Return [X, Y] of the center of cell containing provided text 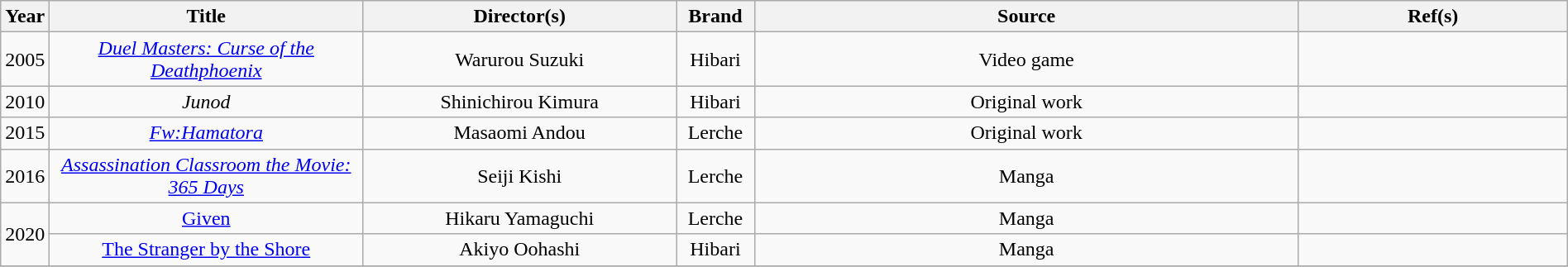
Junod [207, 102]
Year [25, 17]
2020 [25, 234]
Warurou Suzuki [519, 60]
Seiji Kishi [519, 175]
Assassination Classroom the Movie: 365 Days [207, 175]
Shinichirou Kimura [519, 102]
The Stranger by the Shore [207, 250]
Brand [716, 17]
Masaomi Andou [519, 133]
Video game [1026, 60]
Ref(s) [1432, 17]
Akiyo Oohashi [519, 250]
Director(s) [519, 17]
2005 [25, 60]
2016 [25, 175]
Given [207, 218]
Hikaru Yamaguchi [519, 218]
2010 [25, 102]
Duel Masters: Curse of the Deathphoenix [207, 60]
Fw:Hamatora [207, 133]
Source [1026, 17]
Title [207, 17]
2015 [25, 133]
